Return the (X, Y) coordinate for the center point of the cell that contains the specified text.  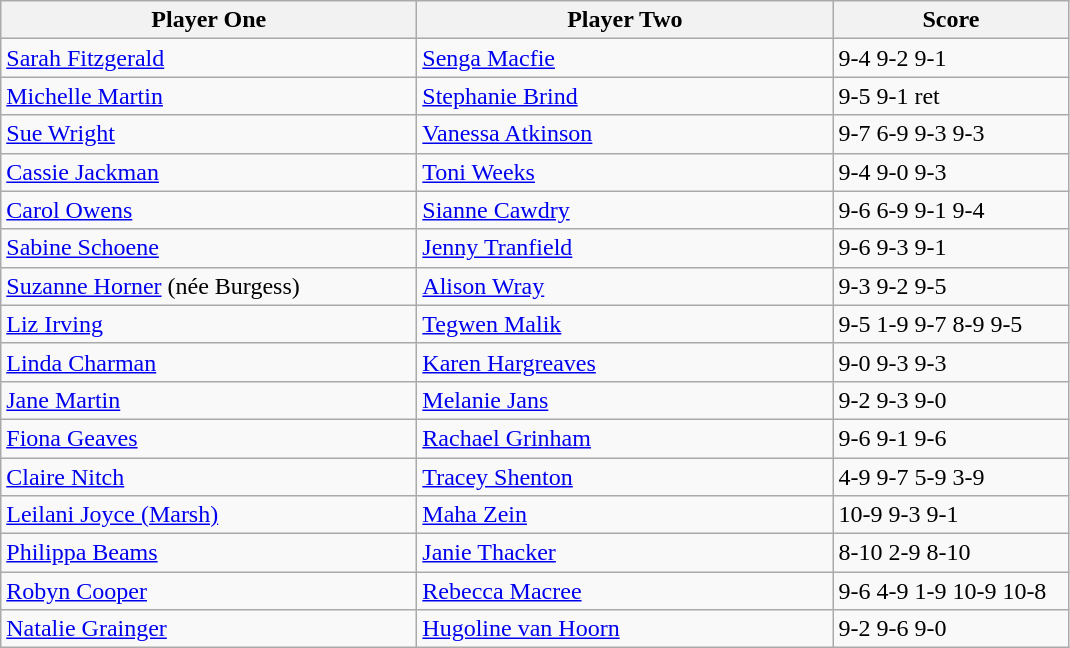
Score (951, 20)
Toni Weeks (625, 172)
Robyn Cooper (209, 591)
9-6 9-1 9-6 (951, 438)
Sue Wright (209, 134)
9-4 9-0 9-3 (951, 172)
9-2 9-3 9-0 (951, 400)
Linda Charman (209, 362)
9-5 1-9 9-7 8-9 9-5 (951, 324)
9-2 9-6 9-0 (951, 629)
Sabine Schoene (209, 248)
Janie Thacker (625, 553)
Jane Martin (209, 400)
Liz Irving (209, 324)
8-10 2-9 8-10 (951, 553)
Maha Zein (625, 515)
Sianne Cawdry (625, 210)
Alison Wray (625, 286)
Jenny Tranfield (625, 248)
Melanie Jans (625, 400)
Natalie Grainger (209, 629)
9-5 9-1 ret (951, 96)
Suzanne Horner (née Burgess) (209, 286)
9-3 9-2 9-5 (951, 286)
Rebecca Macree (625, 591)
Stephanie Brind (625, 96)
Philippa Beams (209, 553)
4-9 9-7 5-9 3-9 (951, 477)
Tegwen Malik (625, 324)
Fiona Geaves (209, 438)
Hugoline van Hoorn (625, 629)
Cassie Jackman (209, 172)
Senga Macfie (625, 58)
9-6 4-9 1-9 10-9 10-8 (951, 591)
Vanessa Atkinson (625, 134)
9-6 9-3 9-1 (951, 248)
Michelle Martin (209, 96)
Carol Owens (209, 210)
10-9 9-3 9-1 (951, 515)
Leilani Joyce (Marsh) (209, 515)
9-6 6-9 9-1 9-4 (951, 210)
9-0 9-3 9-3 (951, 362)
Player Two (625, 20)
Karen Hargreaves (625, 362)
Claire Nitch (209, 477)
Rachael Grinham (625, 438)
Sarah Fitzgerald (209, 58)
9-4 9-2 9-1 (951, 58)
Tracey Shenton (625, 477)
Player One (209, 20)
9-7 6-9 9-3 9-3 (951, 134)
